Find where the given text appears and provide that cell's center as [X, Y] coordinate. 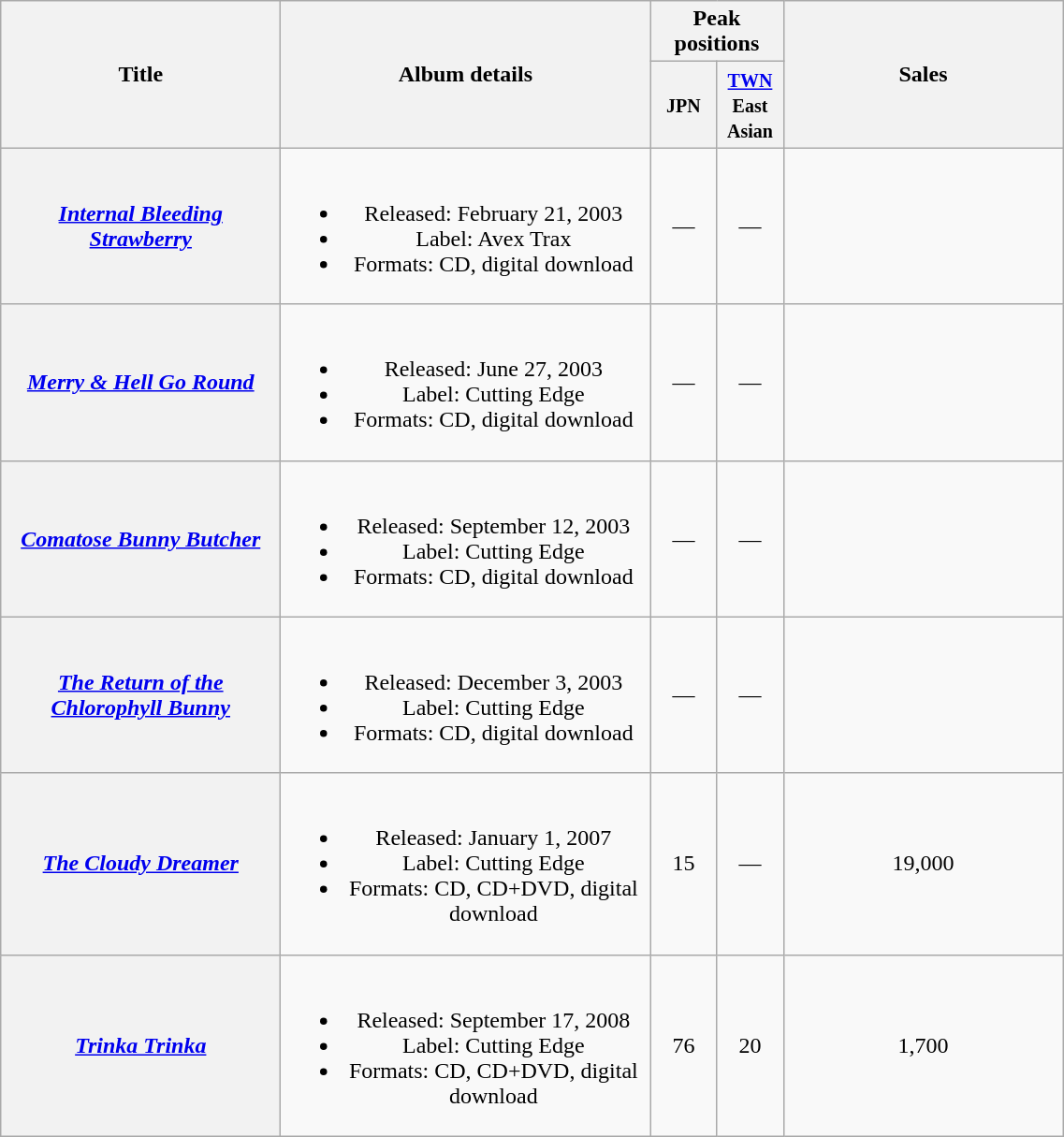
76 [683, 1045]
Released: September 17, 2008Label: Cutting EdgeFormats: CD, CD+DVD, digital download [466, 1045]
Title [140, 75]
Album details [466, 75]
19,000 [923, 864]
Merry & Hell Go Round [140, 382]
15 [683, 864]
Released: September 12, 2003Label: Cutting EdgeFormats: CD, digital download [466, 539]
Released: June 27, 2003Label: Cutting EdgeFormats: CD, digital download [466, 382]
1,700 [923, 1045]
The Return of the Chlorophyll Bunny [140, 694]
Released: December 3, 2003Label: Cutting EdgeFormats: CD, digital download [466, 694]
TWN East Asian [751, 105]
20 [751, 1045]
Internal Bleeding Strawberry [140, 226]
Released: February 21, 2003Label: Avex TraxFormats: CD, digital download [466, 226]
The Cloudy Dreamer [140, 864]
Trinka Trinka [140, 1045]
JPN [683, 105]
Released: January 1, 2007Label: Cutting EdgeFormats: CD, CD+DVD, digital download [466, 864]
Peak positions [717, 32]
Comatose Bunny Butcher [140, 539]
Sales [923, 75]
